From the cell containing the given text, extract its center point as [x, y] coordinate. 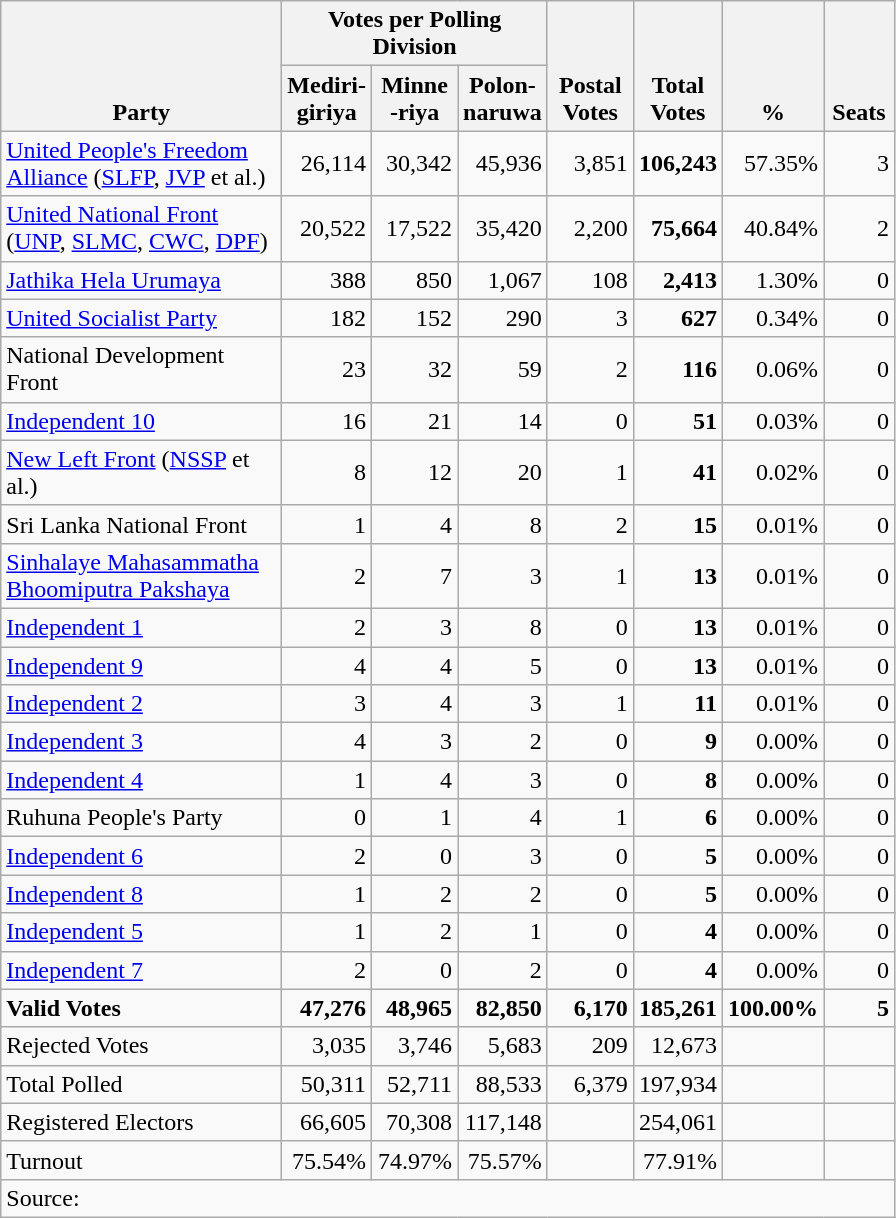
Independent 5 [142, 932]
Registered Electors [142, 1122]
6,170 [590, 1008]
0.03% [772, 421]
Sri Lanka National Front [142, 524]
116 [678, 370]
2,413 [678, 280]
35,420 [503, 228]
Independent 1 [142, 627]
Mediri-giriya [327, 98]
PostalVotes [590, 66]
152 [415, 318]
3,746 [415, 1046]
Party [142, 66]
16 [327, 421]
59 [503, 370]
23 [327, 370]
0.02% [772, 472]
100.00% [772, 1008]
40.84% [772, 228]
7 [415, 576]
108 [590, 280]
Independent 6 [142, 856]
1,067 [503, 280]
Independent 3 [142, 742]
3,035 [327, 1046]
United National Front(UNP, SLMC, CWC, DPF) [142, 228]
197,934 [678, 1084]
Independent 9 [142, 665]
Seats [860, 66]
Sinhalaye Mahasammatha Bhoomiputra Pakshaya [142, 576]
Ruhuna People's Party [142, 818]
3,851 [590, 164]
Valid Votes [142, 1008]
Votes per Polling Division [415, 34]
United Socialist Party [142, 318]
182 [327, 318]
47,276 [327, 1008]
32 [415, 370]
6 [678, 818]
254,061 [678, 1122]
66,605 [327, 1122]
Total Polled [142, 1084]
75.54% [327, 1160]
117,148 [503, 1122]
Independent 10 [142, 421]
88,533 [503, 1084]
209 [590, 1046]
1.30% [772, 280]
0.06% [772, 370]
Independent 4 [142, 780]
Minne-riya [415, 98]
National Development Front [142, 370]
45,936 [503, 164]
17,522 [415, 228]
388 [327, 280]
20,522 [327, 228]
Independent 2 [142, 704]
74.97% [415, 1160]
627 [678, 318]
75,664 [678, 228]
2,200 [590, 228]
Independent 7 [142, 970]
82,850 [503, 1008]
20 [503, 472]
185,261 [678, 1008]
290 [503, 318]
70,308 [415, 1122]
48,965 [415, 1008]
9 [678, 742]
New Left Front (NSSP et al.) [142, 472]
Total Votes [678, 66]
21 [415, 421]
Source: [448, 1198]
14 [503, 421]
Rejected Votes [142, 1046]
6,379 [590, 1084]
% [772, 66]
11 [678, 704]
50,311 [327, 1084]
Turnout [142, 1160]
52,711 [415, 1084]
51 [678, 421]
850 [415, 280]
12,673 [678, 1046]
75.57% [503, 1160]
15 [678, 524]
United People's Freedom Alliance (SLFP, JVP et al.) [142, 164]
0.34% [772, 318]
57.35% [772, 164]
Independent 8 [142, 894]
Jathika Hela Urumaya [142, 280]
30,342 [415, 164]
5,683 [503, 1046]
Polon-naruwa [503, 98]
12 [415, 472]
77.91% [678, 1160]
26,114 [327, 164]
41 [678, 472]
106,243 [678, 164]
